Identify which cell holds the provided text, then report its (x, y) central coordinate. 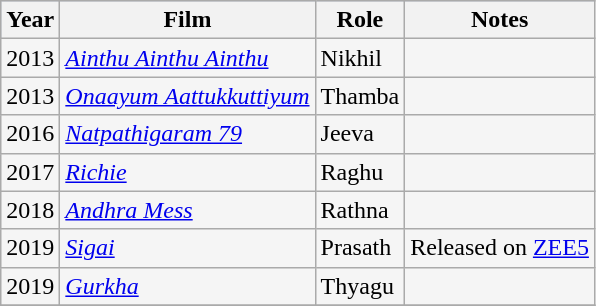
Natpathigaram 79 (188, 134)
Richie (188, 172)
2016 (30, 134)
Andhra Mess (188, 210)
Role (360, 20)
Notes (500, 20)
Prasath (360, 248)
Released on ZEE5 (500, 248)
Sigai (188, 248)
Gurkha (188, 286)
Raghu (360, 172)
Rathna (360, 210)
2018 (30, 210)
Thamba (360, 96)
Onaayum Aattukkuttiyum (188, 96)
Year (30, 20)
Nikhil (360, 58)
Film (188, 20)
Thyagu (360, 286)
Ainthu Ainthu Ainthu (188, 58)
Jeeva (360, 134)
2017 (30, 172)
